Output the (X, Y) coordinate of the center of the cell containing the given text.  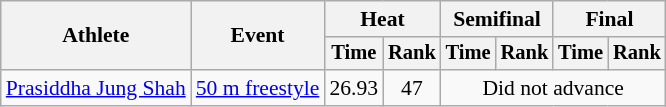
50 m freestyle (258, 88)
Event (258, 36)
26.93 (354, 88)
Final (609, 19)
Heat (382, 19)
Did not advance (554, 88)
Prasiddha Jung Shah (96, 88)
47 (412, 88)
Athlete (96, 36)
Semifinal (497, 19)
